Detect which cell encompasses the target text, then output its (X, Y) center coordinate. 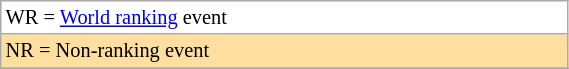
NR = Non-ranking event (284, 51)
WR = World ranking event (284, 17)
